Return [X, Y] of the center of cell containing provided text 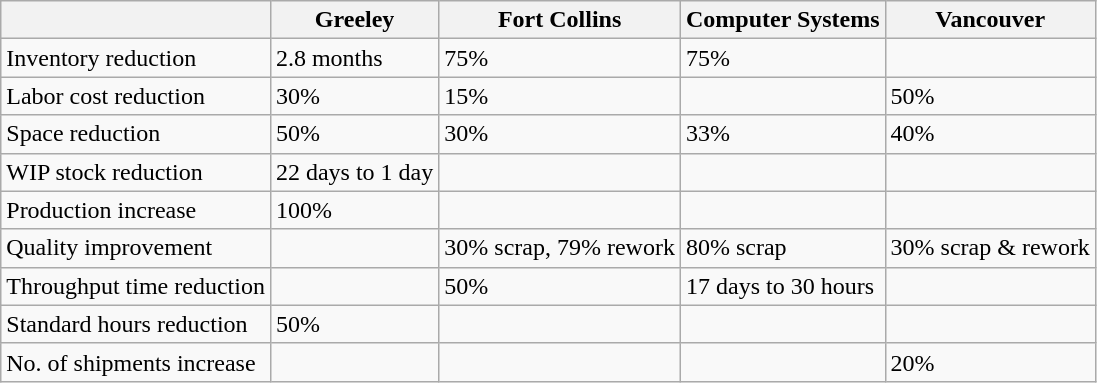
2.8 months [354, 58]
30% scrap, 79% rework [560, 248]
Inventory reduction [136, 58]
Production increase [136, 210]
Labor cost reduction [136, 96]
30% scrap & rework [990, 248]
Space reduction [136, 134]
WIP stock reduction [136, 172]
Quality improvement [136, 248]
20% [990, 362]
No. of shipments increase [136, 362]
15% [560, 96]
Fort Collins [560, 20]
33% [782, 134]
Standard hours reduction [136, 324]
Greeley [354, 20]
17 days to 30 hours [782, 286]
Computer Systems [782, 20]
80% scrap [782, 248]
Vancouver [990, 20]
40% [990, 134]
22 days to 1 day [354, 172]
100% [354, 210]
Throughput time reduction [136, 286]
